Locate the cell with the specified text and output its (X, Y) center coordinate. 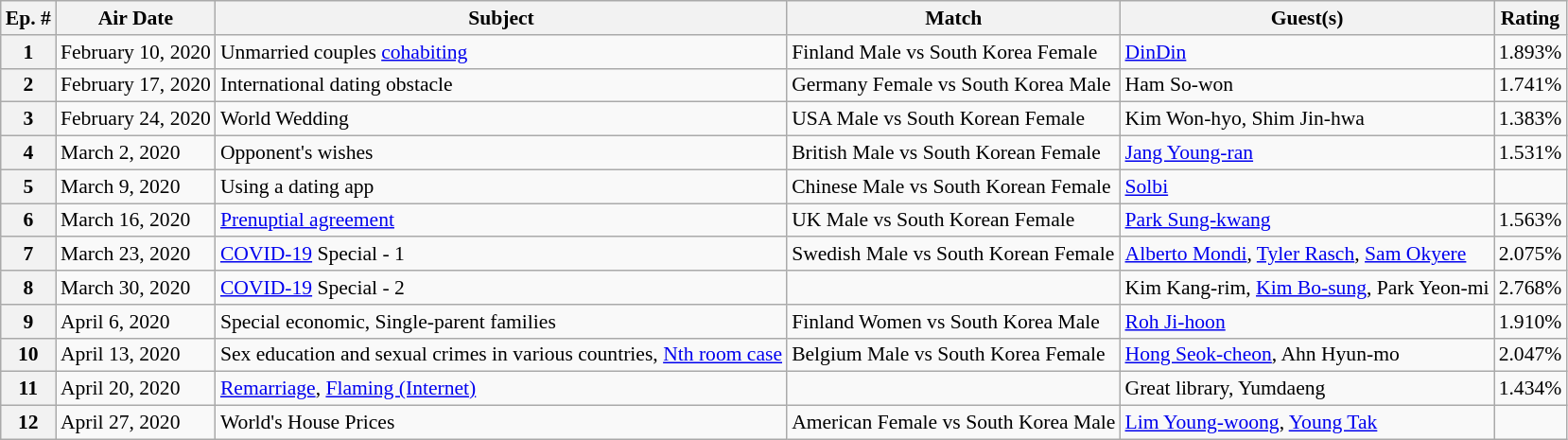
Finland Women vs South Korea Male (953, 322)
Prenuptial agreement (501, 220)
March 30, 2020 (136, 288)
Hong Seok-cheon, Ahn Hyun-mo (1307, 355)
World's House Prices (501, 423)
Park Sung-kwang (1307, 220)
1.563% (1530, 220)
Solbi (1307, 186)
Sex education and sexual crimes in various countries, Nth room case (501, 355)
8 (28, 288)
Belgium Male vs South Korea Female (953, 355)
Finland Male vs South Korea Female (953, 52)
1.531% (1530, 153)
1.434% (1530, 389)
Ep. # (28, 18)
6 (28, 220)
April 20, 2020 (136, 389)
February 10, 2020 (136, 52)
February 17, 2020 (136, 85)
Ham So-won (1307, 85)
UK Male vs South Korean Female (953, 220)
March 16, 2020 (136, 220)
April 27, 2020 (136, 423)
USA Male vs South Korean Female (953, 119)
Match (953, 18)
3 (28, 119)
2.768% (1530, 288)
2.075% (1530, 255)
March 23, 2020 (136, 255)
International dating obstacle (501, 85)
Germany Female vs South Korea Male (953, 85)
1.910% (1530, 322)
DinDin (1307, 52)
Lim Young-woong, Young Tak (1307, 423)
Rating (1530, 18)
2.047% (1530, 355)
Jang Young-ran (1307, 153)
1.741% (1530, 85)
11 (28, 389)
Roh Ji-hoon (1307, 322)
March 9, 2020 (136, 186)
April 13, 2020 (136, 355)
Opponent's wishes (501, 153)
1.383% (1530, 119)
Guest(s) (1307, 18)
5 (28, 186)
Subject (501, 18)
World Wedding (501, 119)
1.893% (1530, 52)
Kim Won-hyo, Shim Jin-hwa (1307, 119)
9 (28, 322)
2 (28, 85)
Special economic, Single-parent families (501, 322)
Unmarried couples cohabiting (501, 52)
March 2, 2020 (136, 153)
Great library, Yumdaeng (1307, 389)
7 (28, 255)
British Male vs South Korean Female (953, 153)
Air Date (136, 18)
10 (28, 355)
Remarriage, Flaming (Internet) (501, 389)
April 6, 2020 (136, 322)
COVID-19 Special - 1 (501, 255)
Using a dating app (501, 186)
American Female vs South Korea Male (953, 423)
12 (28, 423)
Swedish Male vs South Korean Female (953, 255)
Chinese Male vs South Korean Female (953, 186)
February 24, 2020 (136, 119)
Kim Kang-rim, Kim Bo-sung, Park Yeon-mi (1307, 288)
COVID-19 Special - 2 (501, 288)
Alberto Mondi, Tyler Rasch, Sam Okyere (1307, 255)
4 (28, 153)
1 (28, 52)
